Detect which cell encompasses the target text, then output its [x, y] center coordinate. 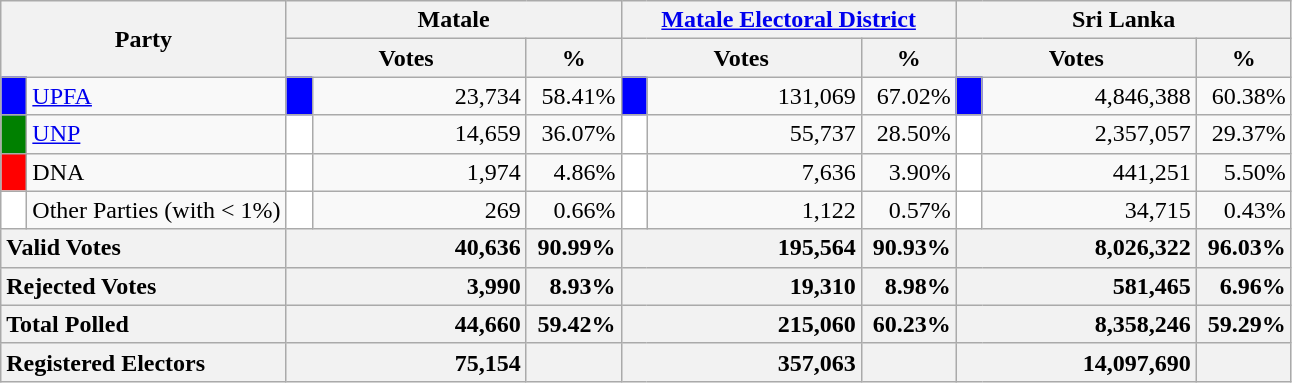
40,636 [406, 248]
UPFA [156, 96]
55,737 [754, 134]
5.50% [1244, 172]
8,358,246 [1076, 324]
90.99% [574, 248]
96.03% [1244, 248]
0.43% [1244, 210]
Registered Electors [144, 362]
29.37% [1244, 134]
Matale Electoral District [788, 20]
Other Parties (with < 1%) [156, 210]
2,357,057 [1089, 134]
1,122 [754, 210]
90.93% [908, 248]
Total Polled [144, 324]
357,063 [741, 362]
441,251 [1089, 172]
Rejected Votes [144, 286]
3,990 [406, 286]
7,636 [754, 172]
19,310 [741, 286]
36.07% [574, 134]
Valid Votes [144, 248]
0.57% [908, 210]
6.96% [1244, 286]
195,564 [741, 248]
4,846,388 [1089, 96]
44,660 [406, 324]
0.66% [574, 210]
3.90% [908, 172]
59.29% [1244, 324]
60.23% [908, 324]
131,069 [754, 96]
60.38% [1244, 96]
14,659 [419, 134]
1,974 [419, 172]
8,026,322 [1076, 248]
DNA [156, 172]
Party [144, 39]
Sri Lanka [1124, 20]
28.50% [908, 134]
8.98% [908, 286]
UNP [156, 134]
34,715 [1089, 210]
581,465 [1076, 286]
269 [419, 210]
215,060 [741, 324]
8.93% [574, 286]
Matale [454, 20]
67.02% [908, 96]
4.86% [574, 172]
59.42% [574, 324]
58.41% [574, 96]
14,097,690 [1076, 362]
75,154 [406, 362]
23,734 [419, 96]
